Extract the (X, Y) coordinate from the center of the cell holding the provided text.  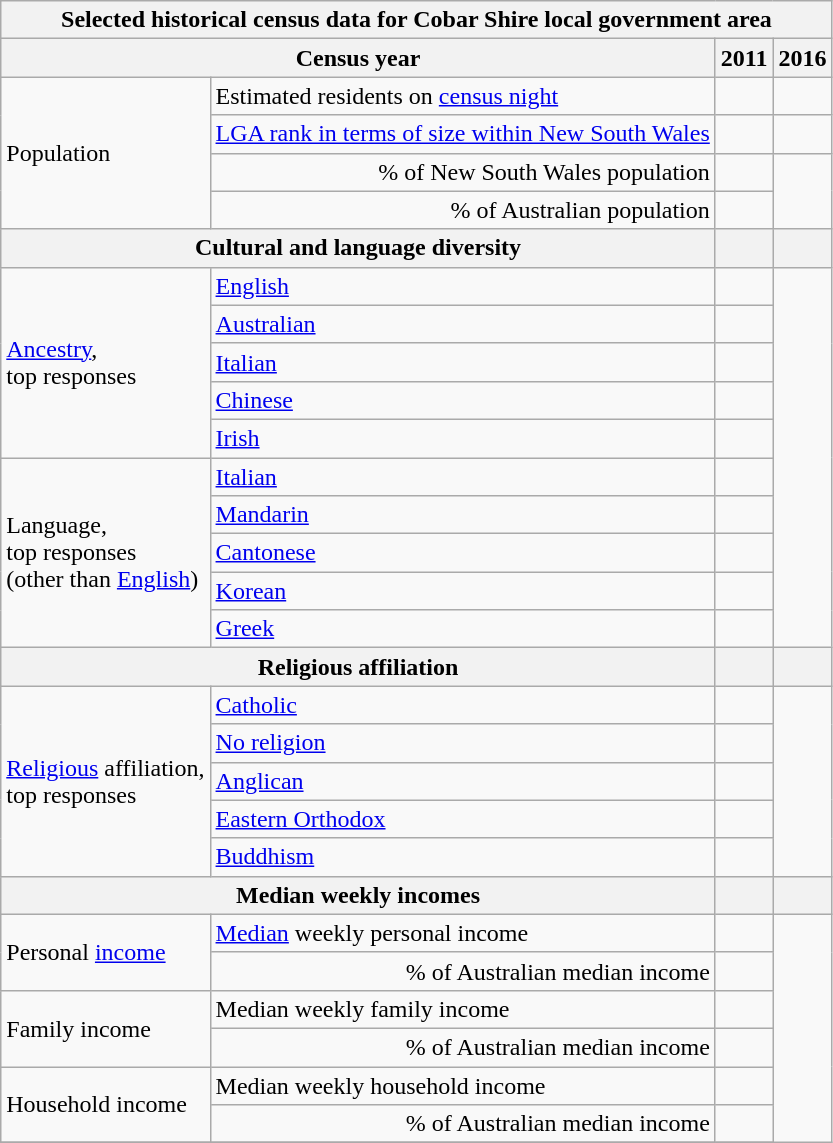
Ancestry,top responses (106, 362)
Cultural and language diversity (358, 248)
Religious affiliation,top responses (106, 781)
Personal income (106, 952)
No religion (462, 743)
Australian (462, 324)
% of Australian population (462, 210)
Language,top responses(other than English) (106, 553)
Buddhism (462, 857)
Irish (462, 438)
Selected historical census data for Cobar Shire local government area (416, 20)
English (462, 286)
% of New South Wales population (462, 172)
2016 (802, 58)
LGA rank in terms of size within New South Wales (462, 134)
Mandarin (462, 515)
Anglican (462, 781)
Family income (106, 1028)
Eastern Orthodox (462, 819)
Korean (462, 591)
Estimated residents on census night (462, 96)
Population (106, 153)
Catholic (462, 705)
Median weekly incomes (358, 895)
Median weekly household income (462, 1085)
Religious affiliation (358, 667)
Greek (462, 629)
Median weekly family income (462, 1009)
2011 (744, 58)
Cantonese (462, 553)
Household income (106, 1104)
Chinese (462, 400)
Median weekly personal income (462, 933)
Census year (358, 58)
